Extract the (x, y) coordinate from the center of the cell holding the provided text.  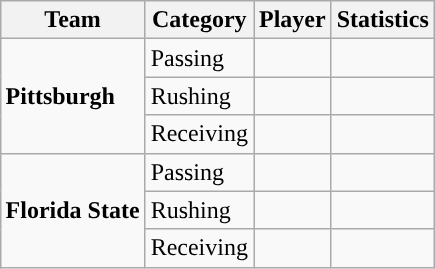
Player (293, 20)
Category (199, 20)
Team (72, 20)
Pittsburgh (72, 96)
Statistics (382, 20)
Florida State (72, 210)
